Extract the [x, y] coordinate from the center of the cell holding the provided text.  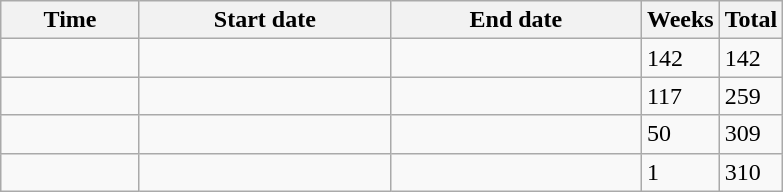
1 [680, 172]
Total [751, 20]
Time [70, 20]
117 [680, 96]
Weeks [680, 20]
259 [751, 96]
End date [516, 20]
50 [680, 134]
Start date [264, 20]
309 [751, 134]
310 [751, 172]
